Extract the (X, Y) coordinate from the center of the cell holding the provided text.  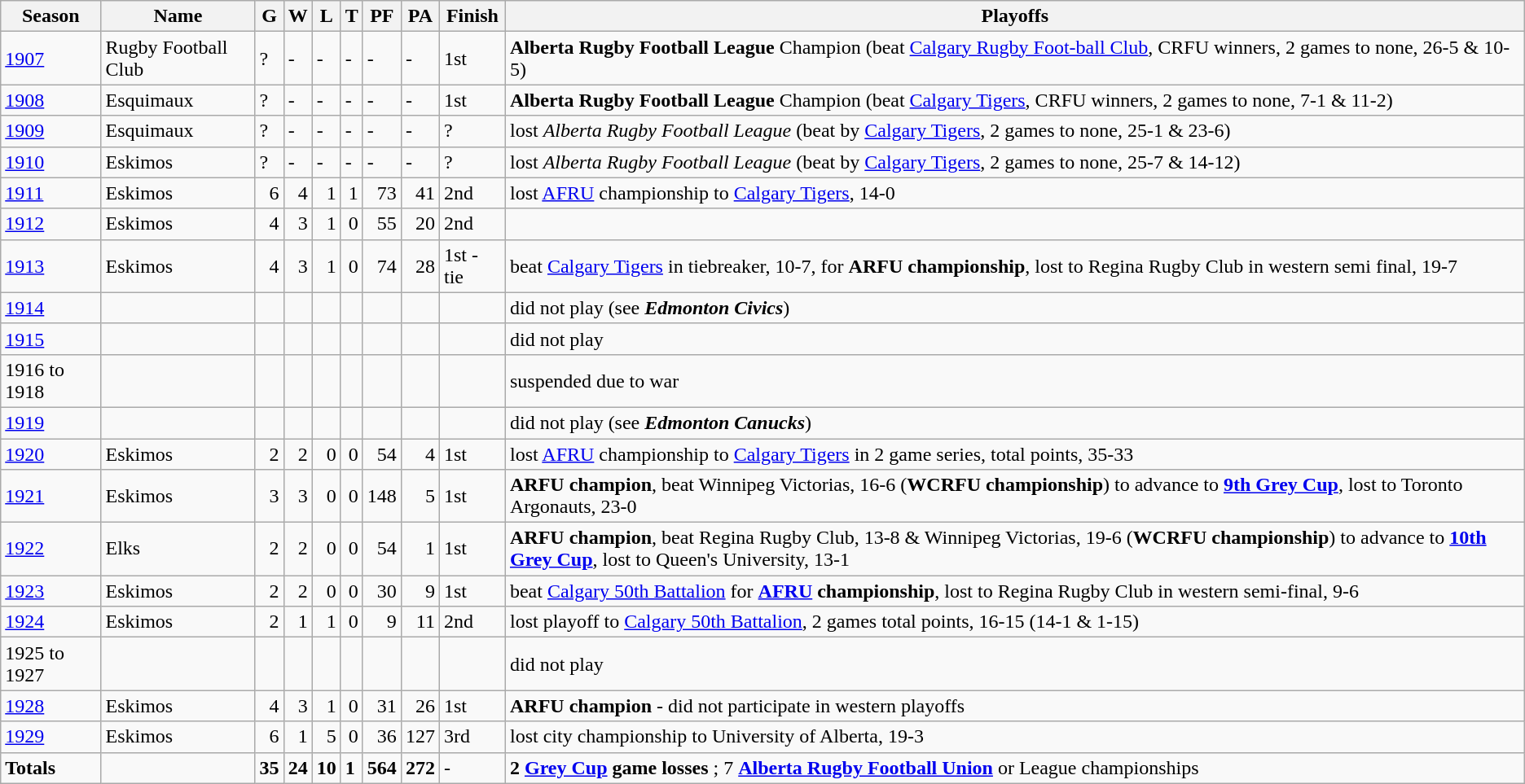
1929 (51, 737)
lost Alberta Rugby Football League (beat by Calgary Tigers, 2 games to none, 25-7 & 14-12) (1015, 162)
Alberta Rugby Football League Champion (beat Calgary Tigers, CRFU winners, 2 games to none, 7-1 & 11-2) (1015, 100)
G (269, 16)
1922 (51, 549)
74 (381, 265)
ARFU champion - did not participate in western playoffs (1015, 706)
1919 (51, 423)
1914 (51, 308)
73 (381, 193)
Name (178, 16)
1908 (51, 100)
Totals (51, 768)
55 (381, 224)
36 (381, 737)
10 (326, 768)
1912 (51, 224)
lost playoff to Calgary 50th Battalion, 2 games total points, 16-15 (14-1 & 1-15) (1015, 622)
564 (381, 768)
Finish (472, 16)
1915 (51, 339)
1921 (51, 497)
1911 (51, 193)
PA (420, 16)
lost AFRU championship to Calgary Tigers in 2 game series, total points, 35-33 (1015, 453)
272 (420, 768)
2 Grey Cup game losses ; 7 Alberta Rugby Football Union or League championships (1015, 768)
beat Calgary Tigers in tiebreaker, 10-7, for ARFU championship, lost to Regina Rugby Club in western semi final, 19-7 (1015, 265)
3rd (472, 737)
1909 (51, 131)
PF (381, 16)
28 (420, 265)
1920 (51, 453)
lost AFRU championship to Calgary Tigers, 14-0 (1015, 193)
did not play (see Edmonton Canucks) (1015, 423)
Playoffs (1015, 16)
Rugby Football Club (178, 59)
suspended due to war (1015, 381)
1916 to 1918 (51, 381)
41 (420, 193)
1913 (51, 265)
L (326, 16)
W (298, 16)
Alberta Rugby Football League Champion (beat Calgary Rugby Foot-ball Club, CRFU winners, 2 games to none, 26-5 & 10-5) (1015, 59)
beat Calgary 50th Battalion for AFRU championship, lost to Regina Rugby Club in western semi-final, 9-6 (1015, 591)
lost city championship to University of Alberta, 19-3 (1015, 737)
1910 (51, 162)
11 (420, 622)
31 (381, 706)
1924 (51, 622)
30 (381, 591)
20 (420, 224)
Season (51, 16)
Elks (178, 549)
1st - tie (472, 265)
1925 to 1927 (51, 664)
did not play (see Edmonton Civics) (1015, 308)
26 (420, 706)
1928 (51, 706)
1907 (51, 59)
148 (381, 497)
ARFU champion, beat Winnipeg Victorias, 16-6 (WCRFU championship) to advance to 9th Grey Cup, lost to Toronto Argonauts, 23-0 (1015, 497)
T (352, 16)
lost Alberta Rugby Football League (beat by Calgary Tigers, 2 games to none, 25-1 & 23-6) (1015, 131)
127 (420, 737)
24 (298, 768)
35 (269, 768)
1923 (51, 591)
